Scan for the cell matching the given text and deliver its [x, y] coordinate at center. 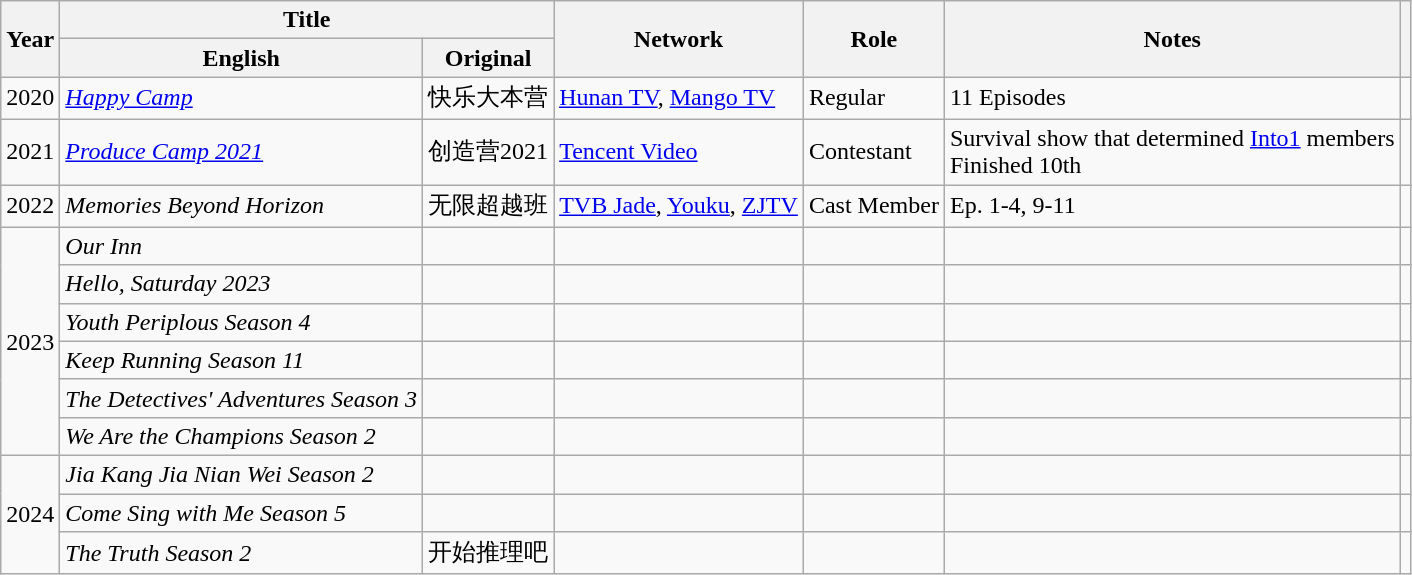
TVB Jade, Youku, ZJTV [679, 206]
We Are the Champions Season 2 [242, 436]
Hello, Saturday 2023 [242, 284]
11 Episodes [1172, 98]
2021 [30, 152]
Year [30, 39]
Jia Kang Jia Nian Wei Season 2 [242, 474]
Tencent Video [679, 152]
Network [679, 39]
Youth Periplous Season 4 [242, 322]
Memories Beyond Horizon [242, 206]
快乐大本营 [488, 98]
2023 [30, 341]
2022 [30, 206]
The Detectives' Adventures Season 3 [242, 398]
Notes [1172, 39]
Title [307, 20]
Original [488, 58]
English [242, 58]
Come Sing with Me Season 5 [242, 513]
Regular [874, 98]
Role [874, 39]
Ep. 1-4, 9-11 [1172, 206]
Happy Camp [242, 98]
Produce Camp 2021 [242, 152]
2024 [30, 514]
无限超越班 [488, 206]
Hunan TV, Mango TV [679, 98]
2020 [30, 98]
Our Inn [242, 246]
Cast Member [874, 206]
The Truth Season 2 [242, 554]
Contestant [874, 152]
Survival show that determined Into1 membersFinished 10th [1172, 152]
创造营2021 [488, 152]
Keep Running Season 11 [242, 360]
开始推理吧 [488, 554]
